Pinpoint the cell where the given text exists, returning its [x, y] midpoint coordinate. 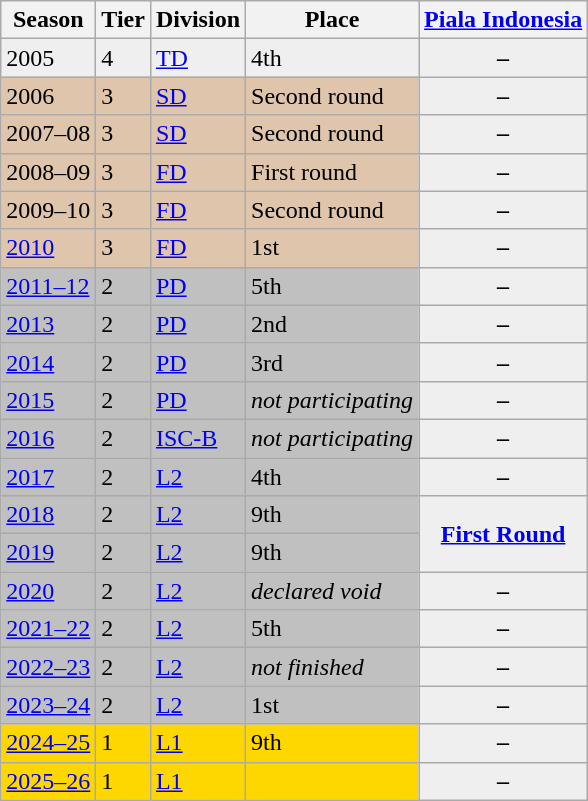
3rd [332, 362]
2020 [48, 591]
2021–22 [48, 629]
ISC-B [198, 438]
2009–10 [48, 210]
4 [124, 58]
2022–23 [48, 667]
not finished [332, 667]
First round [332, 172]
Division [198, 20]
2005 [48, 58]
First Round [504, 534]
2nd [332, 324]
Piala Indonesia [504, 20]
2011–12 [48, 286]
2025–26 [48, 781]
2016 [48, 438]
2024–25 [48, 743]
2014 [48, 362]
2017 [48, 477]
2006 [48, 96]
2018 [48, 515]
2010 [48, 248]
Season [48, 20]
TD [198, 58]
2007–08 [48, 134]
Tier [124, 20]
2015 [48, 400]
declared void [332, 591]
Place [332, 20]
2008–09 [48, 172]
2013 [48, 324]
2019 [48, 553]
2023–24 [48, 705]
